Pinpoint the cell where the given text exists, returning its [x, y] midpoint coordinate. 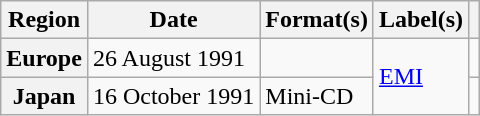
26 August 1991 [173, 58]
Format(s) [317, 20]
EMI [420, 77]
Region [44, 20]
Europe [44, 58]
Japan [44, 96]
Label(s) [420, 20]
Date [173, 20]
Mini-CD [317, 96]
16 October 1991 [173, 96]
